For the text-containing cell, return its midpoint in [x, y] coordinate format. 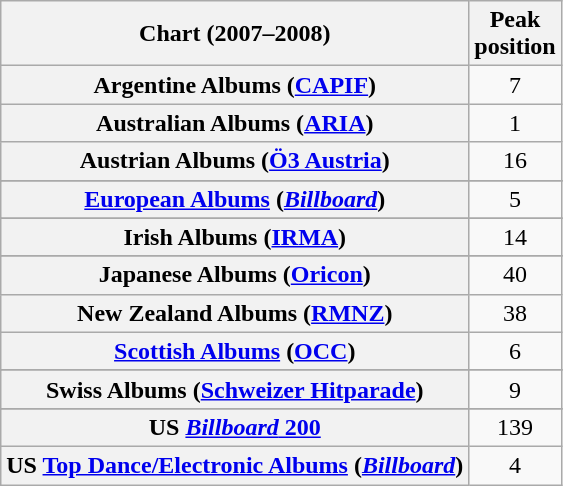
6 [515, 351]
Argentine Albums (CAPIF) [235, 85]
5 [515, 199]
Irish Albums (IRMA) [235, 237]
Swiss Albums (Schweizer Hitparade) [235, 389]
1 [515, 123]
139 [515, 427]
40 [515, 275]
38 [515, 313]
European Albums (Billboard) [235, 199]
New Zealand Albums (RMNZ) [235, 313]
Chart (2007–2008) [235, 34]
7 [515, 85]
US Billboard 200 [235, 427]
Peakposition [515, 34]
Japanese Albums (Oricon) [235, 275]
16 [515, 161]
4 [515, 465]
9 [515, 389]
14 [515, 237]
Australian Albums (ARIA) [235, 123]
Scottish Albums (OCC) [235, 351]
US Top Dance/Electronic Albums (Billboard) [235, 465]
Austrian Albums (Ö3 Austria) [235, 161]
